Return the (x, y) coordinate for the center point of the cell that contains the specified text.  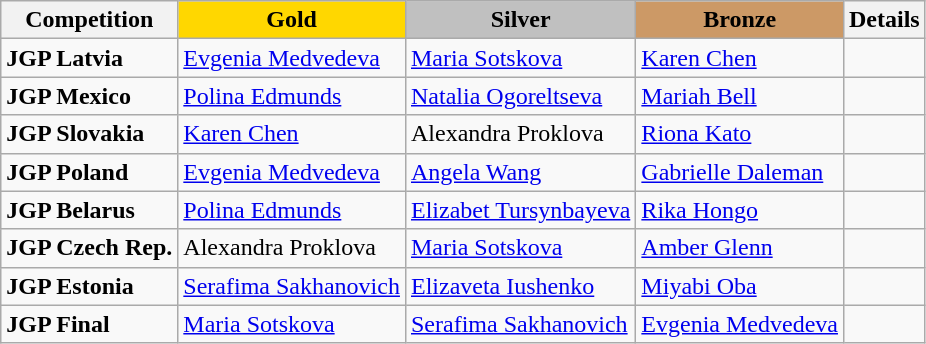
Gabrielle Daleman (740, 172)
Miyabi Oba (740, 286)
JGP Latvia (90, 58)
Elizabet Tursynbayeva (520, 210)
JGP Belarus (90, 210)
Competition (90, 20)
Gold (292, 20)
Bronze (740, 20)
Rika Hongo (740, 210)
Amber Glenn (740, 248)
JGP Poland (90, 172)
JGP Estonia (90, 286)
Mariah Bell (740, 96)
Silver (520, 20)
Elizaveta Iushenko (520, 286)
Riona Kato (740, 134)
JGP Czech Rep. (90, 248)
Details (884, 20)
Angela Wang (520, 172)
JGP Mexico (90, 96)
Natalia Ogoreltseva (520, 96)
JGP Slovakia (90, 134)
JGP Final (90, 324)
